Find where the given text appears and provide that cell's center as (X, Y) coordinate. 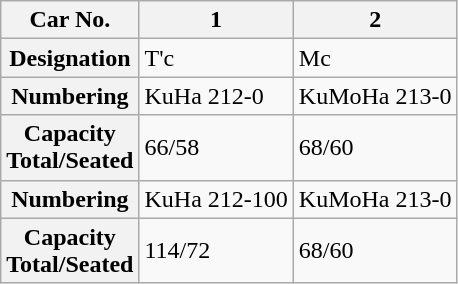
T'c (216, 58)
Mc (375, 58)
2 (375, 20)
1 (216, 20)
KuHa 212-100 (216, 199)
Designation (70, 58)
66/58 (216, 148)
114/72 (216, 250)
KuHa 212-0 (216, 96)
Car No. (70, 20)
